Extract the (x, y) coordinate from the center of the cell holding the provided text.  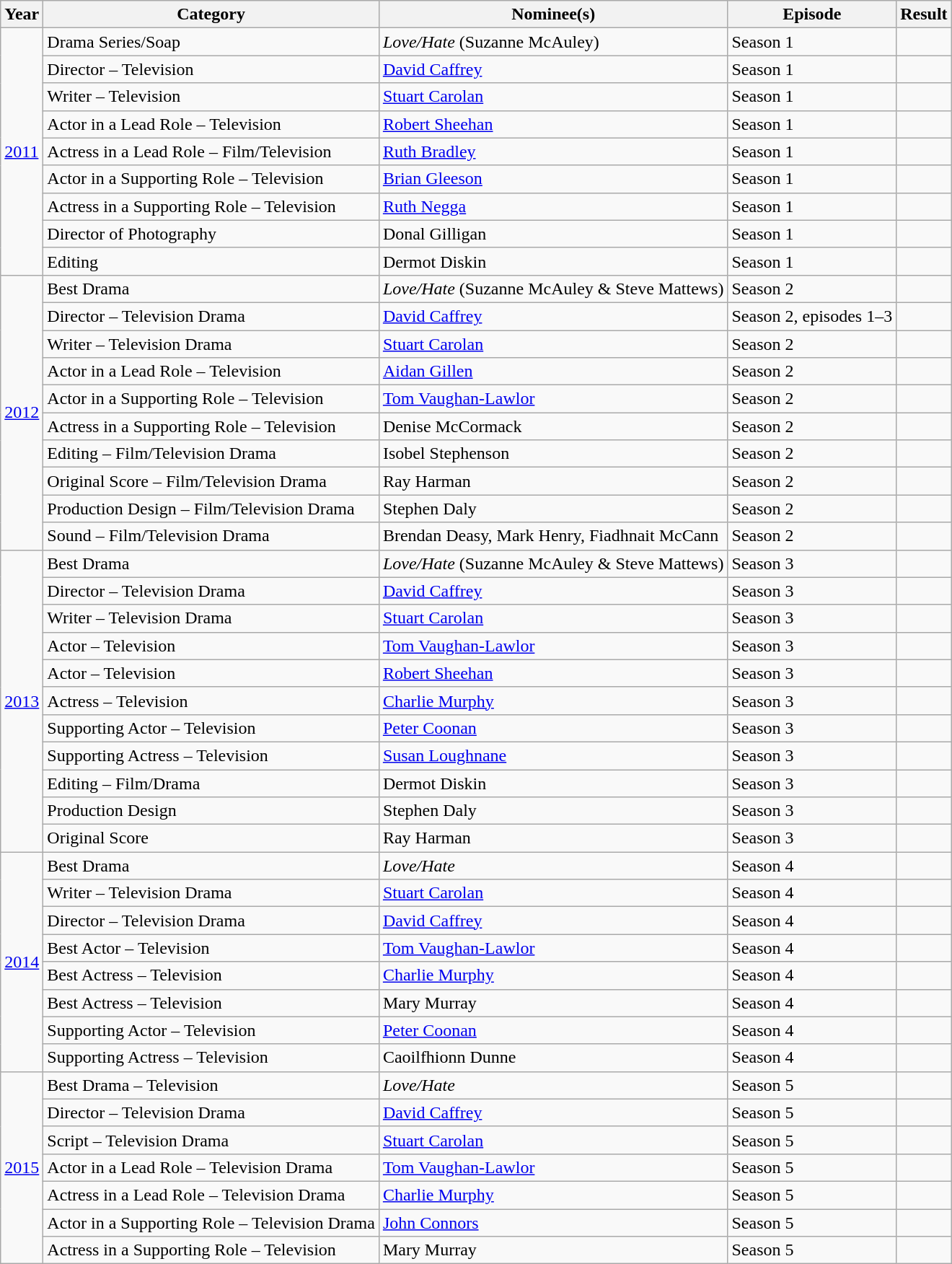
Denise McCormack (553, 426)
Editing (211, 261)
Best Drama – Television (211, 1085)
John Connors (553, 1223)
Brian Gleeson (553, 179)
Aidan Gillen (553, 372)
Actor in a Lead Role – Television Drama (211, 1167)
Production Design (211, 811)
Sound – Film/Television Drama (211, 536)
Result (924, 14)
2012 (22, 413)
2013 (22, 701)
Original Score – Film/Television Drama (211, 481)
Nominee(s) (553, 14)
Caoilfhionn Dunne (553, 1058)
2014 (22, 962)
Editing – Film/Drama (211, 783)
Actress – Television (211, 701)
Year (22, 14)
Susan Loughnane (553, 755)
2015 (22, 1167)
Actress in a Lead Role – Film/Television (211, 152)
Brendan Deasy, Mark Henry, Fiadhnait McCann (553, 536)
Ruth Negga (553, 206)
Director – Television (211, 69)
Script – Television Drama (211, 1140)
Category (211, 14)
Donal Gilligan (553, 234)
Actor in a Supporting Role – Television Drama (211, 1223)
Isobel Stephenson (553, 454)
2011 (22, 152)
Actress in a Lead Role – Television Drama (211, 1195)
Production Design – Film/Television Drama (211, 509)
Drama Series/Soap (211, 42)
Writer – Television (211, 97)
Ruth Bradley (553, 152)
Best Actor – Television (211, 948)
Original Score (211, 838)
Editing – Film/Television Drama (211, 454)
Director of Photography (211, 234)
Love/Hate (Suzanne McAuley) (553, 42)
Season 2, episodes 1–3 (812, 316)
Episode (812, 14)
